Search for the cell housing the specified text and yield its [X, Y] center coordinate. 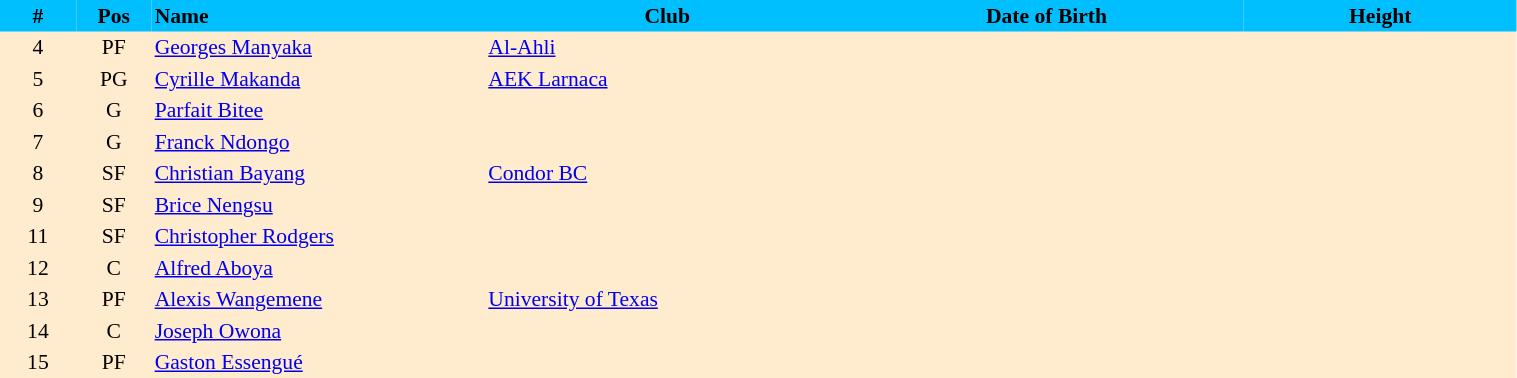
13 [38, 300]
University of Texas [667, 300]
Parfait Bitee [319, 110]
7 [38, 142]
Alexis Wangemene [319, 300]
Brice Nengsu [319, 205]
12 [38, 268]
15 [38, 362]
4 [38, 48]
AEK Larnaca [667, 79]
6 [38, 110]
Joseph Owona [319, 331]
Al-Ahli [667, 48]
Name [319, 16]
Franck Ndongo [319, 142]
11 [38, 236]
Date of Birth [1046, 16]
Height [1380, 16]
Gaston Essengué [319, 362]
Alfred Aboya [319, 268]
9 [38, 205]
Christian Bayang [319, 174]
# [38, 16]
Pos [114, 16]
5 [38, 79]
Condor BC [667, 174]
8 [38, 174]
Club [667, 16]
Georges Manyaka [319, 48]
PG [114, 79]
14 [38, 331]
Christopher Rodgers [319, 236]
Cyrille Makanda [319, 79]
